Return the (X, Y) coordinate for the center point of the cell that contains the specified text.  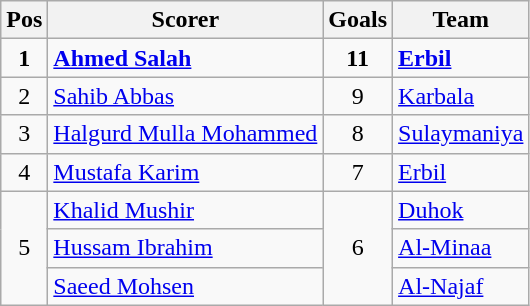
2 (24, 96)
Sahib Abbas (186, 96)
Khalid Mushir (186, 210)
Goals (358, 20)
Scorer (186, 20)
Al-Minaa (461, 248)
Pos (24, 20)
8 (358, 134)
Al-Najaf (461, 286)
Sulaymaniya (461, 134)
Hussam Ibrahim (186, 248)
Karbala (461, 96)
Saeed Mohsen (186, 286)
Duhok (461, 210)
9 (358, 96)
Halgurd Mulla Mohammed (186, 134)
Ahmed Salah (186, 58)
11 (358, 58)
1 (24, 58)
4 (24, 172)
Mustafa Karim (186, 172)
3 (24, 134)
6 (358, 248)
Team (461, 20)
5 (24, 248)
7 (358, 172)
